Extract the (X, Y) coordinate from the center of the cell holding the provided text.  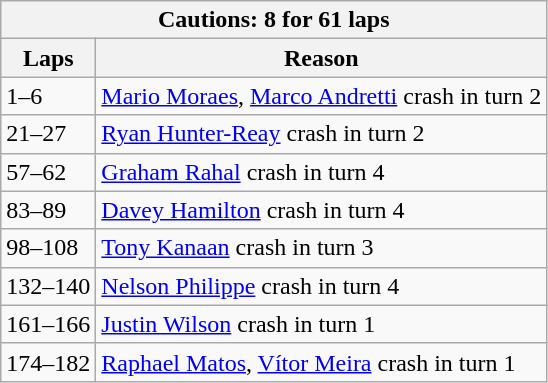
57–62 (48, 172)
Davey Hamilton crash in turn 4 (322, 210)
Reason (322, 58)
Cautions: 8 for 61 laps (274, 20)
Nelson Philippe crash in turn 4 (322, 286)
Mario Moraes, Marco Andretti crash in turn 2 (322, 96)
83–89 (48, 210)
21–27 (48, 134)
174–182 (48, 362)
Tony Kanaan crash in turn 3 (322, 248)
Raphael Matos, Vítor Meira crash in turn 1 (322, 362)
Justin Wilson crash in turn 1 (322, 324)
1–6 (48, 96)
98–108 (48, 248)
132–140 (48, 286)
161–166 (48, 324)
Graham Rahal crash in turn 4 (322, 172)
Ryan Hunter-Reay crash in turn 2 (322, 134)
Laps (48, 58)
